Capture the cell that displays the provided text and extract its [X, Y] central coordinate. 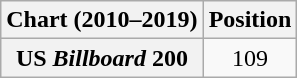
Chart (2010–2019) [102, 20]
Position [250, 20]
US Billboard 200 [102, 58]
109 [250, 58]
